Identify which cell holds the provided text, then report its (X, Y) central coordinate. 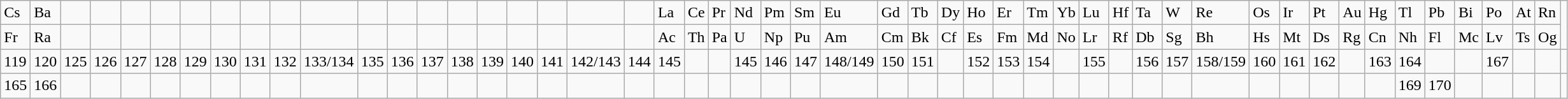
137 (432, 61)
142/143 (596, 61)
Bi (1469, 13)
133/134 (329, 61)
136 (403, 61)
Tl (1410, 13)
Cn (1379, 37)
Ce (696, 13)
148/149 (849, 61)
Hg (1379, 13)
151 (922, 61)
Au (1352, 13)
Cf (950, 37)
156 (1148, 61)
La (669, 13)
Rg (1352, 37)
161 (1294, 61)
Er (1009, 13)
Eu (849, 13)
Lu (1094, 13)
Am (849, 37)
162 (1325, 61)
153 (1009, 61)
Cs (15, 13)
120 (46, 61)
140 (522, 61)
Fr (15, 37)
128 (166, 61)
150 (893, 61)
Pr (720, 13)
169 (1410, 86)
127 (135, 61)
Ts (1523, 37)
Mt (1294, 37)
152 (978, 61)
Pm (776, 13)
No (1066, 37)
141 (552, 61)
Ac (669, 37)
160 (1265, 61)
Ds (1325, 37)
Og (1548, 37)
U (745, 37)
138 (462, 61)
165 (15, 86)
Ta (1148, 13)
Nh (1410, 37)
Ir (1294, 13)
164 (1410, 61)
144 (639, 61)
Fl (1439, 37)
Th (696, 37)
166 (46, 86)
Bh (1221, 37)
119 (15, 61)
Db (1148, 37)
Yb (1066, 13)
Tb (922, 13)
Rf (1120, 37)
157 (1177, 61)
Mc (1469, 37)
154 (1038, 61)
Hf (1120, 13)
Es (978, 37)
Md (1038, 37)
155 (1094, 61)
Fm (1009, 37)
At (1523, 13)
135 (372, 61)
131 (255, 61)
Hs (1265, 37)
Bk (922, 37)
147 (805, 61)
125 (75, 61)
146 (776, 61)
126 (106, 61)
167 (1497, 61)
Pt (1325, 13)
Gd (893, 13)
W (1177, 13)
163 (1379, 61)
139 (492, 61)
Rn (1548, 13)
158/159 (1221, 61)
Cm (893, 37)
130 (225, 61)
Ho (978, 13)
Os (1265, 13)
Lr (1094, 37)
Tm (1038, 13)
Pb (1439, 13)
Sg (1177, 37)
170 (1439, 86)
Dy (950, 13)
Po (1497, 13)
132 (285, 61)
Re (1221, 13)
Ba (46, 13)
Np (776, 37)
Pa (720, 37)
Pu (805, 37)
Sm (805, 13)
Ra (46, 37)
129 (195, 61)
Nd (745, 13)
Lv (1497, 37)
